Pinpoint the cell where the given text exists, returning its [X, Y] midpoint coordinate. 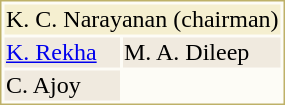
M. A. Dileep [201, 53]
C. Ajoy [62, 85]
K. C. Narayanan (chairman) [142, 19]
K. Rekha [62, 53]
